Determine the [X, Y] coordinate at the center of the cell enclosing the given text.  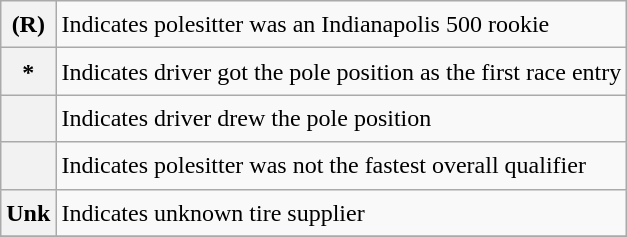
Indicates driver got the pole position as the first race entry [342, 72]
Indicates polesitter was not the fastest overall qualifier [342, 166]
(R) [28, 24]
Indicates driver drew the pole position [342, 118]
Indicates unknown tire supplier [342, 212]
Indicates polesitter was an Indianapolis 500 rookie [342, 24]
* [28, 72]
Unk [28, 212]
